From the cell containing the given text, extract its center point as (x, y) coordinate. 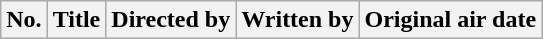
Directed by (171, 20)
Original air date (450, 20)
No. (24, 20)
Title (76, 20)
Written by (298, 20)
